Locate the cell with the specified text and output its [X, Y] center coordinate. 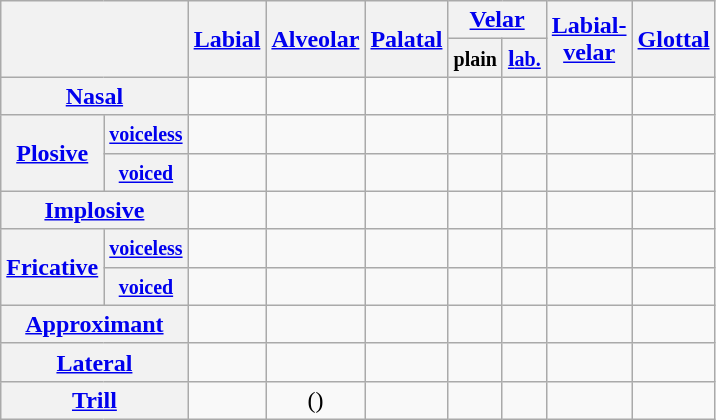
Trill [94, 400]
Lateral [94, 362]
Velar [497, 20]
Nasal [94, 96]
Fricative [52, 267]
Labial [227, 39]
Alveolar [316, 39]
Approximant [94, 324]
Labial-velar [589, 39]
Glottal [674, 39]
() [316, 400]
Plosive [52, 153]
Palatal [406, 39]
lab. [524, 58]
plain [475, 58]
Implosive [94, 210]
